Locate the cell with the specified text and output its (X, Y) center coordinate. 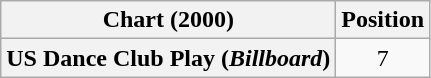
Position (383, 20)
US Dance Club Play (Billboard) (168, 58)
7 (383, 58)
Chart (2000) (168, 20)
